Output the (X, Y) coordinate of the center of the cell containing the given text.  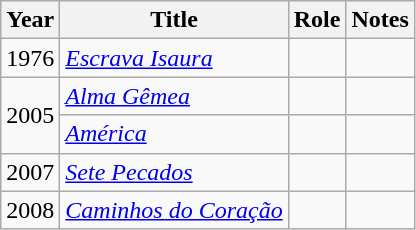
Notes (380, 20)
América (174, 134)
Title (174, 20)
Role (317, 20)
Alma Gêmea (174, 96)
1976 (30, 58)
2005 (30, 115)
2007 (30, 172)
Sete Pecados (174, 172)
Escrava Isaura (174, 58)
Caminhos do Coração (174, 210)
Year (30, 20)
2008 (30, 210)
